Capture the cell that displays the provided text and extract its (X, Y) central coordinate. 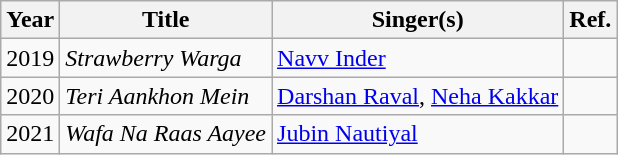
Teri Aankhon Mein (166, 96)
Jubin Nautiyal (418, 134)
2020 (30, 96)
Title (166, 20)
Wafa Na Raas Aayee (166, 134)
Navv Inder (418, 58)
Singer(s) (418, 20)
2019 (30, 58)
Darshan Raval, Neha Kakkar (418, 96)
Ref. (590, 20)
Strawberry Warga (166, 58)
Year (30, 20)
2021 (30, 134)
